Capture the cell that displays the provided text and extract its (X, Y) central coordinate. 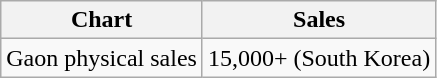
Sales (318, 20)
15,000+ (South Korea) (318, 58)
Gaon physical sales (102, 58)
Chart (102, 20)
